Pinpoint the cell where the given text exists, returning its (x, y) midpoint coordinate. 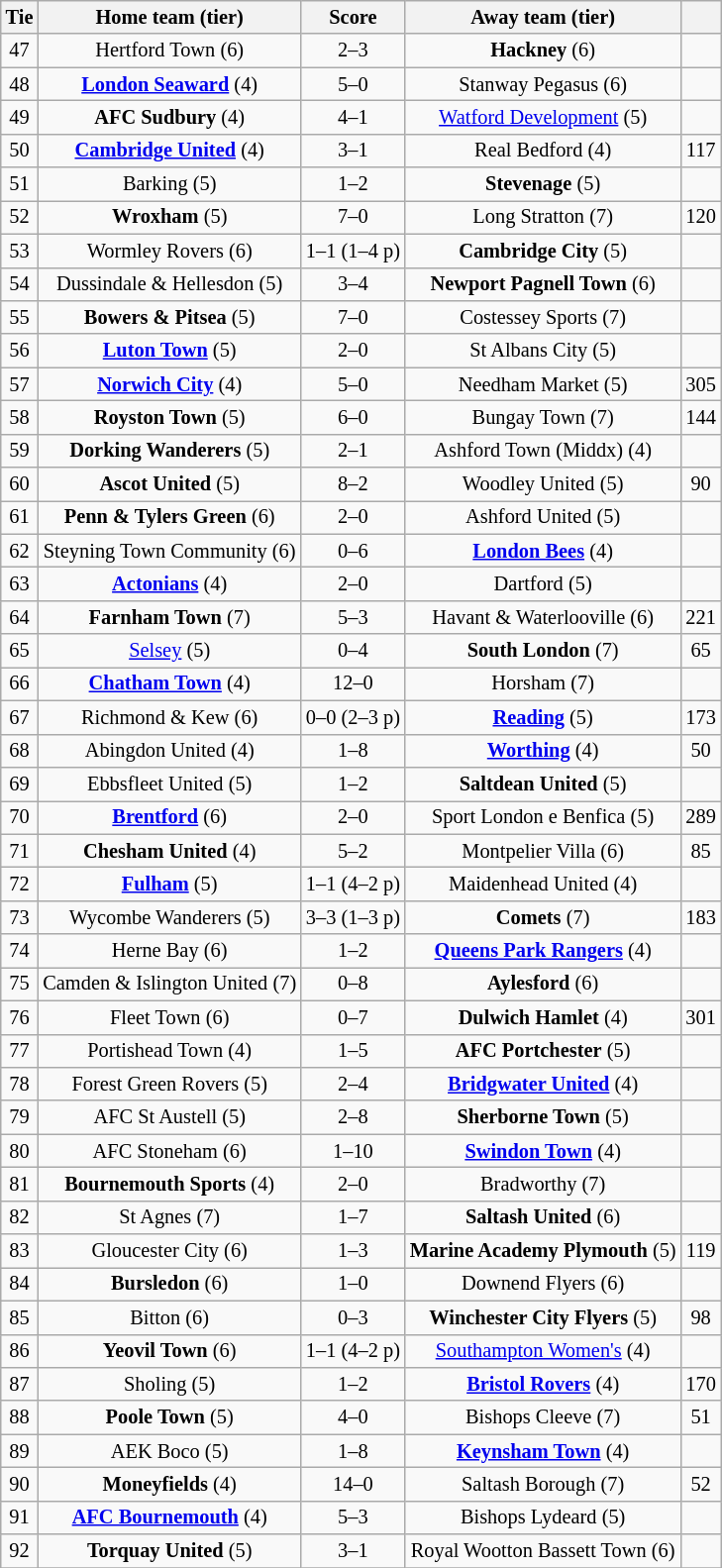
London Seaward (4) (169, 84)
2–8 (353, 1117)
Herne Bay (6) (169, 951)
72 (20, 884)
Havant & Waterlooville (6) (543, 617)
Brentford (6) (169, 817)
62 (20, 551)
Bridgwater United (4) (543, 1084)
Steyning Town Community (6) (169, 551)
Norwich City (4) (169, 384)
2–3 (353, 51)
2–4 (353, 1084)
Saltdean United (5) (543, 784)
Dartford (5) (543, 583)
89 (20, 1451)
Bradworthy (7) (543, 1184)
Comets (7) (543, 917)
5–2 (353, 851)
Hackney (6) (543, 51)
1–1 (1–4 p) (353, 251)
78 (20, 1084)
Ascot United (5) (169, 484)
AFC Portchester (5) (543, 1051)
AFC St Austell (5) (169, 1117)
83 (20, 1251)
Tie (20, 17)
AEK Boco (5) (169, 1451)
Bungay Town (7) (543, 417)
Moneyfields (4) (169, 1484)
68 (20, 751)
54 (20, 284)
79 (20, 1117)
58 (20, 417)
Queens Park Rangers (4) (543, 951)
Richmond & Kew (6) (169, 717)
221 (700, 617)
Worthing (4) (543, 751)
Winchester City Flyers (5) (543, 1317)
Bitton (6) (169, 1317)
Hertford Town (6) (169, 51)
Stanway Pegasus (6) (543, 84)
Wycombe Wanderers (5) (169, 917)
Sport London e Benfica (5) (543, 817)
Gloucester City (6) (169, 1251)
AFC Bournemouth (4) (169, 1517)
47 (20, 51)
Long Stratton (7) (543, 217)
0–8 (353, 984)
57 (20, 384)
144 (700, 417)
61 (20, 517)
Aylesford (6) (543, 984)
69 (20, 784)
67 (20, 717)
1–3 (353, 1251)
Southampton Women's (4) (543, 1351)
Score (353, 17)
Wroxham (5) (169, 217)
Cambridge United (4) (169, 151)
Real Bedford (4) (543, 151)
4–0 (353, 1417)
Reading (5) (543, 717)
80 (20, 1151)
56 (20, 351)
0–7 (353, 1017)
66 (20, 683)
Chesham United (4) (169, 851)
Royston Town (5) (169, 417)
Chatham Town (4) (169, 683)
Dorking Wanderers (5) (169, 451)
Costessey Sports (7) (543, 317)
Keynsham Town (4) (543, 1451)
12–0 (353, 683)
Stevenage (5) (543, 184)
305 (700, 384)
86 (20, 1351)
Dussindale & Hellesdon (5) (169, 284)
84 (20, 1284)
63 (20, 583)
119 (700, 1251)
70 (20, 817)
Portishead Town (4) (169, 1051)
Sherborne Town (5) (543, 1117)
92 (20, 1551)
48 (20, 84)
Montpelier Villa (6) (543, 851)
0–0 (2–3 p) (353, 717)
Camden & Islington United (7) (169, 984)
AFC Sudbury (4) (169, 117)
82 (20, 1217)
Newport Pagnell Town (6) (543, 284)
301 (700, 1017)
3–3 (1–3 p) (353, 917)
75 (20, 984)
Downend Flyers (6) (543, 1284)
60 (20, 484)
Saltash Borough (7) (543, 1484)
183 (700, 917)
Actonians (4) (169, 583)
Wormley Rovers (6) (169, 251)
Bournemouth Sports (4) (169, 1184)
Dulwich Hamlet (4) (543, 1017)
4–1 (353, 117)
Penn & Tylers Green (6) (169, 517)
81 (20, 1184)
Saltash United (6) (543, 1217)
Royal Wootton Bassett Town (6) (543, 1551)
173 (700, 717)
88 (20, 1417)
Marine Academy Plymouth (5) (543, 1251)
AFC Stoneham (6) (169, 1151)
0–3 (353, 1317)
Fleet Town (6) (169, 1017)
49 (20, 117)
0–4 (353, 651)
London Bees (4) (543, 551)
14–0 (353, 1484)
Bishops Cleeve (7) (543, 1417)
73 (20, 917)
Farnham Town (7) (169, 617)
Abingdon United (4) (169, 751)
64 (20, 617)
Bowers & Pitsea (5) (169, 317)
98 (700, 1317)
Horsham (7) (543, 683)
Luton Town (5) (169, 351)
Swindon Town (4) (543, 1151)
Bristol Rovers (4) (543, 1384)
1–10 (353, 1151)
St Albans City (5) (543, 351)
71 (20, 851)
Bishops Lydeard (5) (543, 1517)
74 (20, 951)
Woodley United (5) (543, 484)
Watford Development (5) (543, 117)
77 (20, 1051)
1–0 (353, 1284)
8–2 (353, 484)
Forest Green Rovers (5) (169, 1084)
Cambridge City (5) (543, 251)
Barking (5) (169, 184)
117 (700, 151)
6–0 (353, 417)
55 (20, 317)
Poole Town (5) (169, 1417)
1–5 (353, 1051)
Home team (tier) (169, 17)
2–1 (353, 451)
Torquay United (5) (169, 1551)
Ashford United (5) (543, 517)
Maidenhead United (4) (543, 884)
120 (700, 217)
3–4 (353, 284)
St Agnes (7) (169, 1217)
Needham Market (5) (543, 384)
53 (20, 251)
76 (20, 1017)
1–7 (353, 1217)
289 (700, 817)
59 (20, 451)
Yeovil Town (6) (169, 1351)
Ashford Town (Middx) (4) (543, 451)
Ebbsfleet United (5) (169, 784)
South London (7) (543, 651)
170 (700, 1384)
Away team (tier) (543, 17)
0–6 (353, 551)
Fulham (5) (169, 884)
87 (20, 1384)
Bursledon (6) (169, 1284)
91 (20, 1517)
Sholing (5) (169, 1384)
Selsey (5) (169, 651)
